Determine the [X, Y] coordinate at the center of the cell enclosing the given text.  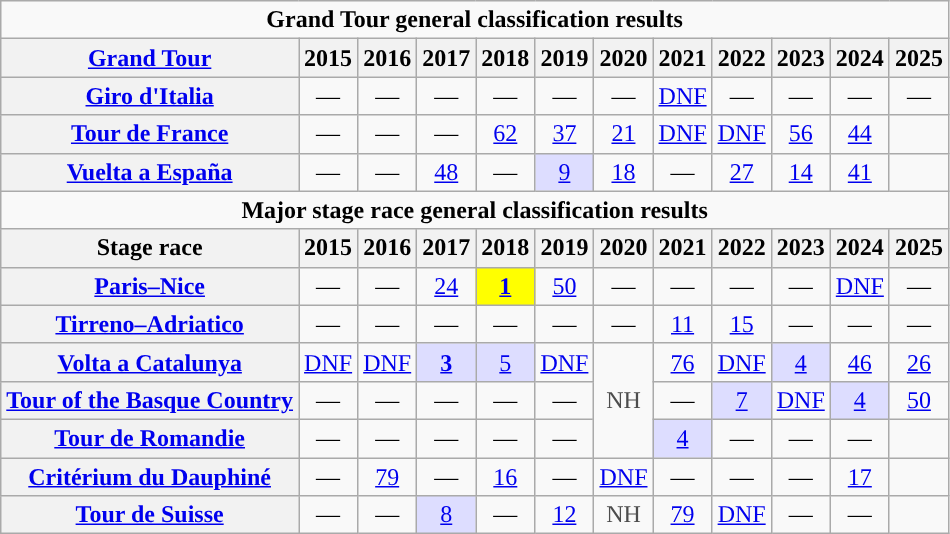
8 [446, 515]
Vuelta a España [150, 172]
Stage race [150, 248]
3 [446, 362]
9 [564, 172]
11 [682, 324]
48 [446, 172]
37 [564, 134]
Major stage race general classification results [475, 210]
56 [800, 134]
Grand Tour [150, 58]
Tirreno–Adriatico [150, 324]
76 [682, 362]
15 [742, 324]
12 [564, 515]
Tour de Suisse [150, 515]
Critérium du Dauphiné [150, 477]
21 [624, 134]
62 [506, 134]
7 [742, 400]
Tour of the Basque Country [150, 400]
Paris–Nice [150, 286]
Giro d'Italia [150, 96]
46 [860, 362]
Grand Tour general classification results [475, 20]
26 [918, 362]
24 [446, 286]
1 [506, 286]
Volta a Catalunya [150, 362]
27 [742, 172]
Tour de France [150, 134]
14 [800, 172]
17 [860, 477]
18 [624, 172]
44 [860, 134]
41 [860, 172]
16 [506, 477]
Tour de Romandie [150, 438]
5 [506, 362]
